Output the (x, y) coordinate of the center of the cell containing the given text.  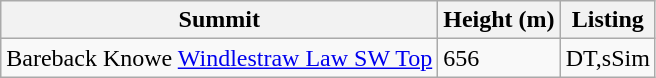
Bareback Knowe Windlestraw Law SW Top (220, 58)
DT,sSim (608, 58)
Height (m) (499, 20)
656 (499, 58)
Summit (220, 20)
Listing (608, 20)
